From the cell containing the given text, extract its center point as [x, y] coordinate. 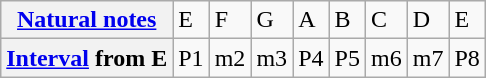
G [272, 20]
m6 [386, 58]
Interval from E [87, 58]
P4 [311, 58]
A [311, 20]
Natural notes [87, 20]
m2 [230, 58]
F [230, 20]
P8 [467, 58]
P5 [347, 58]
m3 [272, 58]
D [428, 20]
P1 [191, 58]
C [386, 20]
m7 [428, 58]
B [347, 20]
